Return [x, y] of the center of cell containing provided text 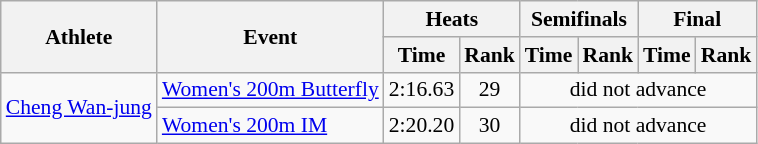
Semifinals [579, 19]
29 [490, 90]
Athlete [79, 36]
2:20.20 [422, 126]
Women's 200m Butterfly [270, 90]
30 [490, 126]
Event [270, 36]
Heats [452, 19]
Cheng Wan-jung [79, 108]
Women's 200m IM [270, 126]
Final [697, 19]
2:16.63 [422, 90]
